Capture the cell that displays the provided text and extract its [x, y] central coordinate. 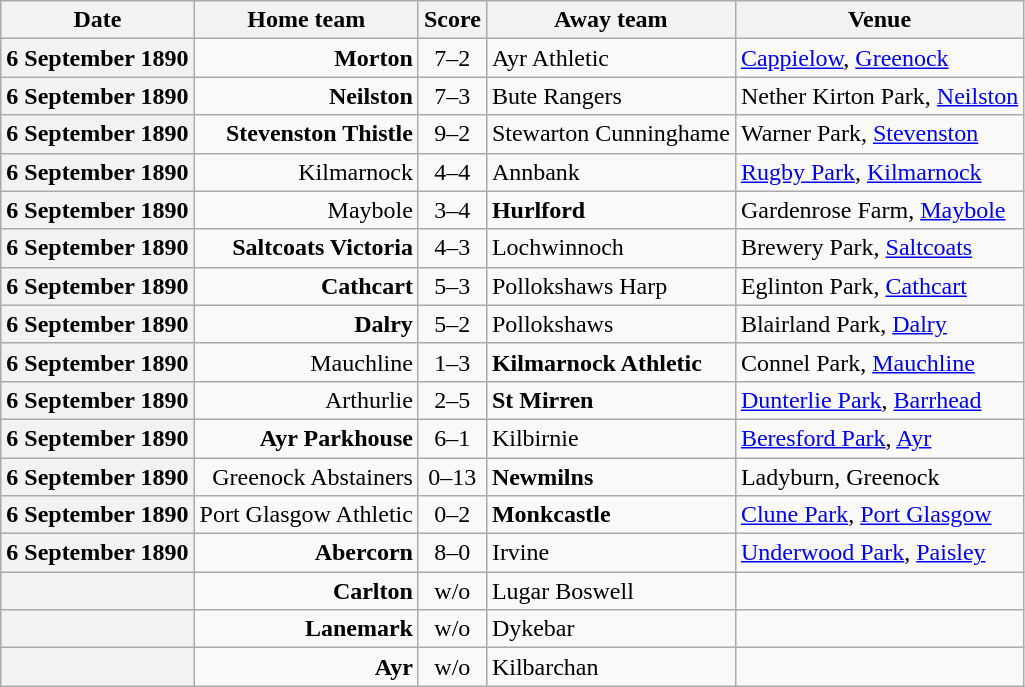
Saltcoats Victoria [306, 248]
2–5 [452, 400]
Ayr Parkhouse [306, 438]
9–2 [452, 134]
Carlton [306, 591]
Morton [306, 58]
Underwood Park, Paisley [879, 553]
Nether Kirton Park, Neilston [879, 96]
8–0 [452, 553]
Connel Park, Mauchline [879, 362]
5–3 [452, 286]
Gardenrose Farm, Maybole [879, 210]
Venue [879, 20]
Arthurlie [306, 400]
7–3 [452, 96]
Date [98, 20]
Kilmarnock [306, 172]
Neilston [306, 96]
6–1 [452, 438]
Stewarton Cunninghame [610, 134]
Hurlford [610, 210]
0–2 [452, 515]
Kilmarnock Athletic [610, 362]
Rugby Park, Kilmarnock [879, 172]
1–3 [452, 362]
Newmilns [610, 477]
Lugar Boswell [610, 591]
Annbank [610, 172]
Stevenston Thistle [306, 134]
Kilbarchan [610, 667]
4–3 [452, 248]
Dalry [306, 324]
St Mirren [610, 400]
Cathcart [306, 286]
Clune Park, Port Glasgow [879, 515]
Dunterlie Park, Barrhead [879, 400]
Cappielow, Greenock [879, 58]
Port Glasgow Athletic [306, 515]
0–13 [452, 477]
Home team [306, 20]
7–2 [452, 58]
Pollokshaws [610, 324]
Warner Park, Stevenston [879, 134]
Beresford Park, Ayr [879, 438]
3–4 [452, 210]
Brewery Park, Saltcoats [879, 248]
Mauchline [306, 362]
Eglinton Park, Cathcart [879, 286]
Pollokshaws Harp [610, 286]
4–4 [452, 172]
Bute Rangers [610, 96]
Ladyburn, Greenock [879, 477]
Ayr Athletic [610, 58]
5–2 [452, 324]
Maybole [306, 210]
Blairland Park, Dalry [879, 324]
Monkcastle [610, 515]
Away team [610, 20]
Kilbirnie [610, 438]
Lochwinnoch [610, 248]
Lanemark [306, 629]
Dykebar [610, 629]
Score [452, 20]
Greenock Abstainers [306, 477]
Abercorn [306, 553]
Ayr [306, 667]
Irvine [610, 553]
